Extract the (x, y) coordinate from the center of the cell holding the provided text.  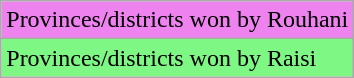
Provinces/districts won by Raisi (178, 58)
Provinces/districts won by Rouhani (178, 20)
